Scan for the cell matching the given text and deliver its (X, Y) coordinate at center. 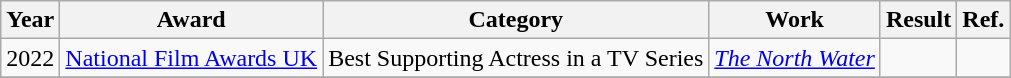
Work (795, 20)
2022 (30, 58)
Category (516, 20)
Ref. (984, 20)
Award (192, 20)
The North Water (795, 58)
Result (918, 20)
Year (30, 20)
Best Supporting Actress in a TV Series (516, 58)
National Film Awards UK (192, 58)
